Return the [X, Y] coordinate for the center point of the cell that contains the specified text.  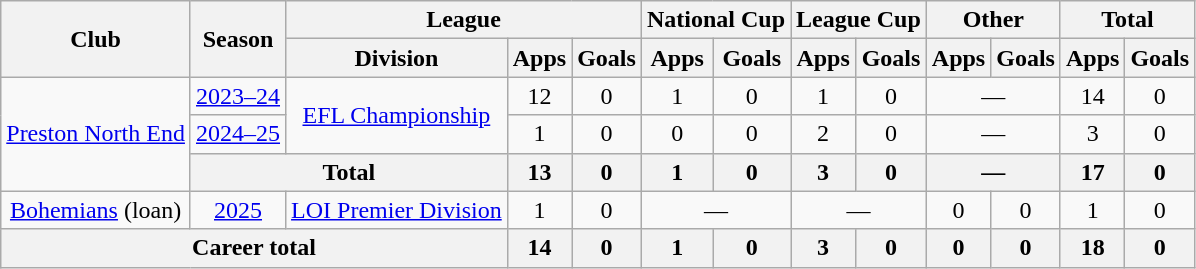
Club [96, 39]
EFL Championship [397, 115]
League [464, 20]
Season [238, 39]
2024–25 [238, 134]
Other [993, 20]
17 [1092, 172]
2 [824, 134]
Bohemians (loan) [96, 210]
18 [1092, 248]
2023–24 [238, 96]
LOI Premier Division [397, 210]
Division [397, 58]
13 [539, 172]
2025 [238, 210]
Career total [254, 248]
12 [539, 96]
Preston North End [96, 134]
National Cup [716, 20]
League Cup [859, 20]
